Locate the cell with the specified text and output its [x, y] center coordinate. 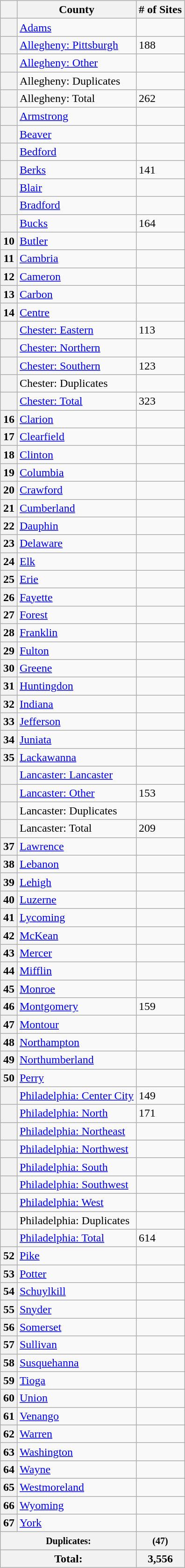
3,556 [160, 1559]
Washington [77, 1452]
Lackawanna [77, 757]
County [77, 9]
Pike [77, 1256]
Tioga [77, 1380]
57 [8, 1345]
23 [8, 544]
59 [8, 1380]
171 [160, 1113]
28 [8, 632]
Montgomery [77, 1007]
65 [8, 1487]
262 [160, 99]
47 [8, 1024]
58 [8, 1363]
24 [8, 561]
Philadelphia: Center City [77, 1096]
38 [8, 864]
64 [8, 1469]
Clinton [77, 455]
32 [8, 704]
Mercer [77, 953]
45 [8, 989]
67 [8, 1523]
Adams [77, 27]
Luzerne [77, 900]
Union [77, 1398]
Carbon [77, 294]
209 [160, 828]
Montour [77, 1024]
Lycoming [77, 917]
Philadelphia: West [77, 1202]
Cameron [77, 276]
60 [8, 1398]
Lancaster: Other [77, 793]
31 [8, 686]
20 [8, 490]
Philadelphia: Northwest [77, 1149]
Duplicates: [68, 1541]
46 [8, 1007]
Clearfield [77, 437]
Indiana [77, 704]
Snyder [77, 1309]
Sullivan [77, 1345]
Allegheny: Total [77, 99]
25 [8, 579]
Delaware [77, 544]
53 [8, 1274]
61 [8, 1416]
Armstrong [77, 116]
63 [8, 1452]
18 [8, 455]
141 [160, 170]
Lancaster: Total [77, 828]
16 [8, 419]
Wyoming [77, 1505]
Greene [77, 668]
Centre [77, 312]
Lehigh [77, 882]
614 [160, 1238]
Crawford [77, 490]
Total: [68, 1559]
Fayette [77, 597]
Wayne [77, 1469]
12 [8, 276]
17 [8, 437]
27 [8, 615]
30 [8, 668]
Juniata [77, 740]
Venango [77, 1416]
188 [160, 45]
14 [8, 312]
35 [8, 757]
Allegheny: Pittsburgh [77, 45]
Philadelphia: Southwest [77, 1184]
Clarion [77, 419]
159 [160, 1007]
Chester: Southern [77, 365]
22 [8, 526]
Bucks [77, 223]
Butler [77, 241]
Schuylkill [77, 1292]
Beaver [77, 134]
29 [8, 651]
Allegheny: Duplicates [77, 81]
13 [8, 294]
44 [8, 971]
Cambria [77, 259]
33 [8, 722]
Jefferson [77, 722]
Westmoreland [77, 1487]
Fulton [77, 651]
Potter [77, 1274]
Monroe [77, 989]
21 [8, 508]
66 [8, 1505]
49 [8, 1060]
52 [8, 1256]
McKean [77, 935]
Franklin [77, 632]
39 [8, 882]
Philadelphia: Duplicates [77, 1220]
Lebanon [77, 864]
York [77, 1523]
Cumberland [77, 508]
(47) [160, 1541]
Mifflin [77, 971]
Lancaster: Duplicates [77, 811]
Allegheny: Other [77, 63]
Bedford [77, 152]
Dauphin [77, 526]
164 [160, 223]
Philadelphia: North [77, 1113]
Perry [77, 1078]
50 [8, 1078]
34 [8, 740]
26 [8, 597]
323 [160, 401]
54 [8, 1292]
Philadelphia: South [77, 1167]
48 [8, 1042]
Erie [77, 579]
62 [8, 1434]
Bradford [77, 205]
Lancaster: Lancaster [77, 775]
Chester: Northern [77, 348]
Elk [77, 561]
Forest [77, 615]
42 [8, 935]
41 [8, 917]
123 [160, 365]
Chester: Total [77, 401]
19 [8, 472]
37 [8, 846]
Huntingdon [77, 686]
Northampton [77, 1042]
Columbia [77, 472]
56 [8, 1327]
40 [8, 900]
# of Sites [160, 9]
55 [8, 1309]
Somerset [77, 1327]
Philadelphia: Northeast [77, 1131]
Philadelphia: Total [77, 1238]
11 [8, 259]
Chester: Duplicates [77, 384]
10 [8, 241]
Berks [77, 170]
Northumberland [77, 1060]
149 [160, 1096]
43 [8, 953]
Lawrence [77, 846]
Susquehanna [77, 1363]
Blair [77, 188]
Warren [77, 1434]
Chester: Eastern [77, 330]
113 [160, 330]
153 [160, 793]
